Scan for the cell matching the given text and deliver its [X, Y] coordinate at center. 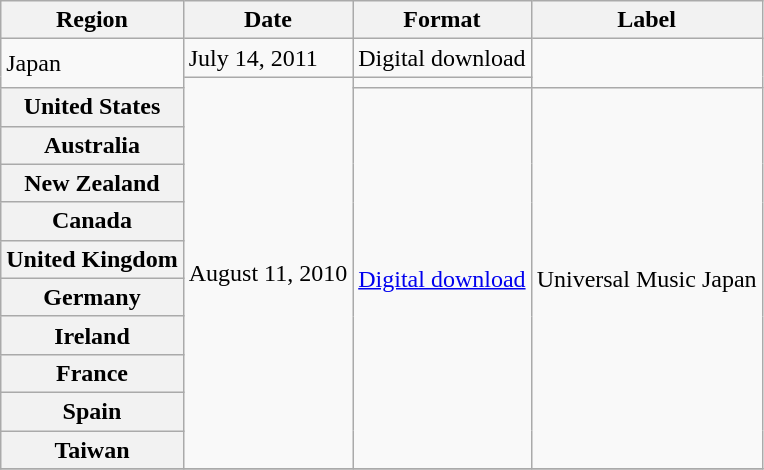
Australia [92, 145]
Japan [92, 64]
Canada [92, 221]
Universal Music Japan [646, 278]
New Zealand [92, 183]
Format [442, 20]
Ireland [92, 335]
Label [646, 20]
Taiwan [92, 449]
Germany [92, 297]
United States [92, 107]
August 11, 2010 [268, 273]
Spain [92, 411]
United Kingdom [92, 259]
Region [92, 20]
July 14, 2011 [268, 58]
Date [268, 20]
France [92, 373]
